Return the (x, y) coordinate for the center point of the cell that contains the specified text.  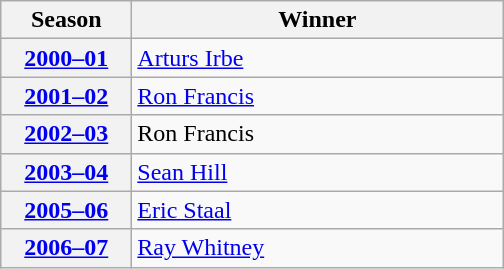
Winner (318, 20)
2006–07 (66, 248)
Arturs Irbe (318, 58)
Eric Staal (318, 210)
2002–03 (66, 134)
2003–04 (66, 172)
2001–02 (66, 96)
2000–01 (66, 58)
Sean Hill (318, 172)
Ray Whitney (318, 248)
Season (66, 20)
2005–06 (66, 210)
